Pinpoint the cell where the given text exists, returning its [X, Y] midpoint coordinate. 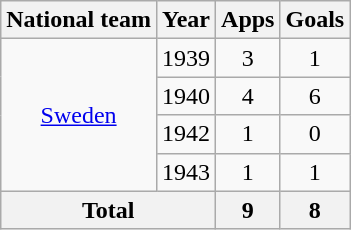
3 [248, 58]
Total [108, 210]
National team [79, 20]
0 [315, 134]
8 [315, 210]
1940 [186, 96]
9 [248, 210]
Year [186, 20]
Sweden [79, 115]
6 [315, 96]
1942 [186, 134]
Apps [248, 20]
1939 [186, 58]
4 [248, 96]
Goals [315, 20]
1943 [186, 172]
